Identify which cell holds the provided text, then report its [X, Y] central coordinate. 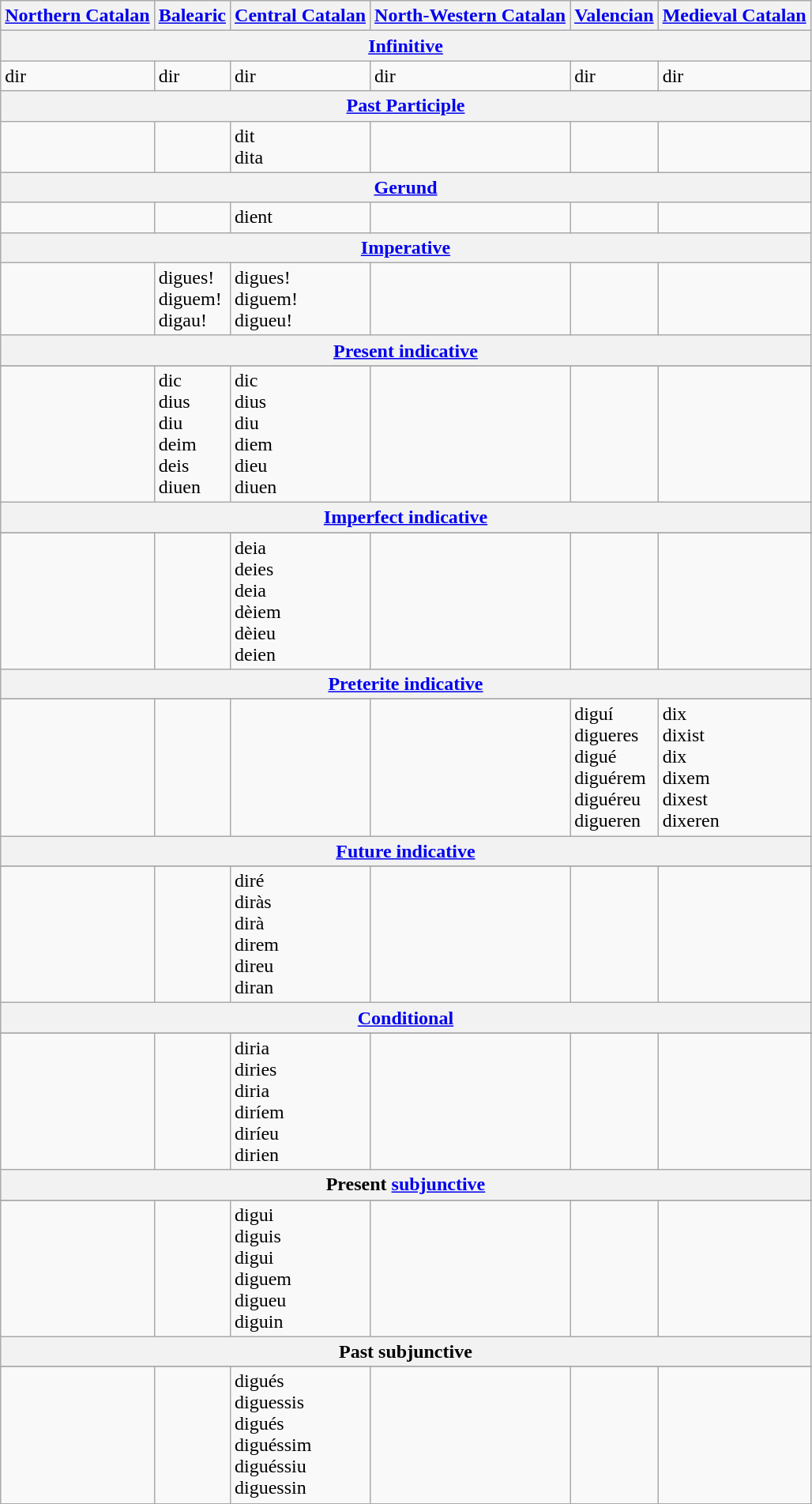
Balearic [192, 16]
Present indicative [406, 350]
digues!diguem!digueu! [300, 299]
Central Catalan [300, 16]
Past Participle [406, 106]
dicdiusdiudiemdieudiuen [300, 433]
digui diguis digui diguem digueu diguin [300, 1268]
Imperfect indicative [406, 517]
Preterite indicative [406, 684]
dixdixistdixdixemdixestdixeren [735, 768]
Medieval Catalan [735, 16]
dient [300, 217]
Northern Catalan [77, 16]
diriadiriesdiriadiríemdiríeudirien [300, 1102]
diguésdiguessisdiguésdiguéssimdiguéssiudiguessin [300, 1435]
Future indicative [406, 851]
Gerund [406, 187]
Imperative [406, 247]
Infinitive [406, 46]
dicdiusdiudeimdeisdiuen [192, 433]
dirédiràsdiràdiremdireudiran [300, 934]
Valencian [615, 16]
ditdita [300, 147]
Past subjunctive [406, 1351]
diguídigueresdiguédiguéremdiguéreudigueren [615, 768]
digues!diguem!digau! [192, 299]
North-Western Catalan [471, 16]
deiadeiesdeiadèiemdèieudeien [300, 601]
Conditional [406, 1018]
Present subjunctive [406, 1185]
